Locate the cell with the specified text and output its (X, Y) center coordinate. 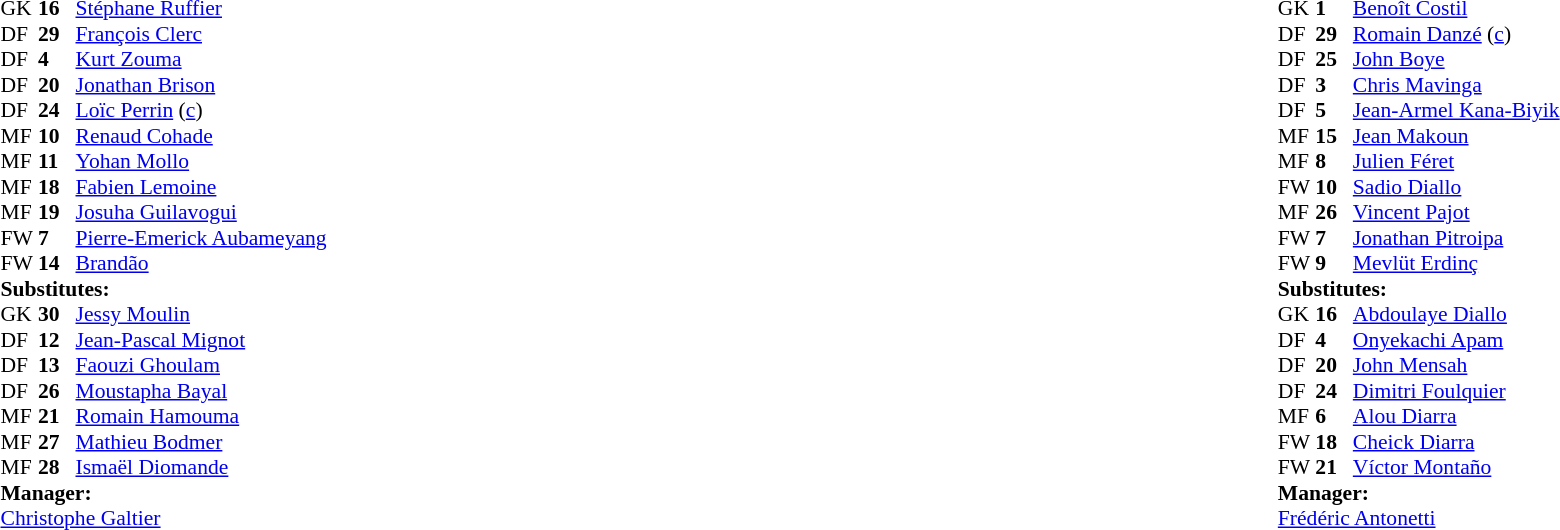
Vincent Pajot (1456, 213)
Renaud Cohade (202, 136)
Cheick Diarra (1456, 442)
12 (57, 340)
Loïc Perrin (c) (202, 111)
30 (57, 315)
Yohan Mollo (202, 161)
3 (1334, 85)
Brandão (202, 263)
25 (1334, 59)
Pierre-Emerick Aubameyang (202, 238)
Jessy Moulin (202, 315)
Onyekachi Apam (1456, 340)
14 (57, 263)
15 (1334, 136)
John Mensah (1456, 365)
27 (57, 442)
Chris Mavinga (1456, 85)
13 (57, 365)
Dimitri Foulquier (1456, 391)
Josuha Guilavogui (202, 213)
Faouzi Ghoulam (202, 365)
Julien Féret (1456, 161)
Jean-Armel Kana-Biyik (1456, 111)
28 (57, 467)
Jean-Pascal Mignot (202, 340)
Víctor Montaño (1456, 467)
Mevlüt Erdinç (1456, 263)
François Clerc (202, 34)
5 (1334, 111)
9 (1334, 263)
Romain Hamouma (202, 417)
Abdoulaye Diallo (1456, 315)
Mathieu Bodmer (202, 442)
Jonathan Pitroipa (1456, 238)
Romain Danzé (c) (1456, 34)
6 (1334, 417)
Fabien Lemoine (202, 187)
Kurt Zouma (202, 59)
Moustapha Bayal (202, 391)
Jonathan Brison (202, 85)
Sadio Diallo (1456, 187)
16 (1334, 315)
Alou Diarra (1456, 417)
John Boye (1456, 59)
19 (57, 213)
Ismaël Diomande (202, 467)
Jean Makoun (1456, 136)
8 (1334, 161)
11 (57, 161)
